Return the (X, Y) coordinate for the center point of the cell that contains the specified text.  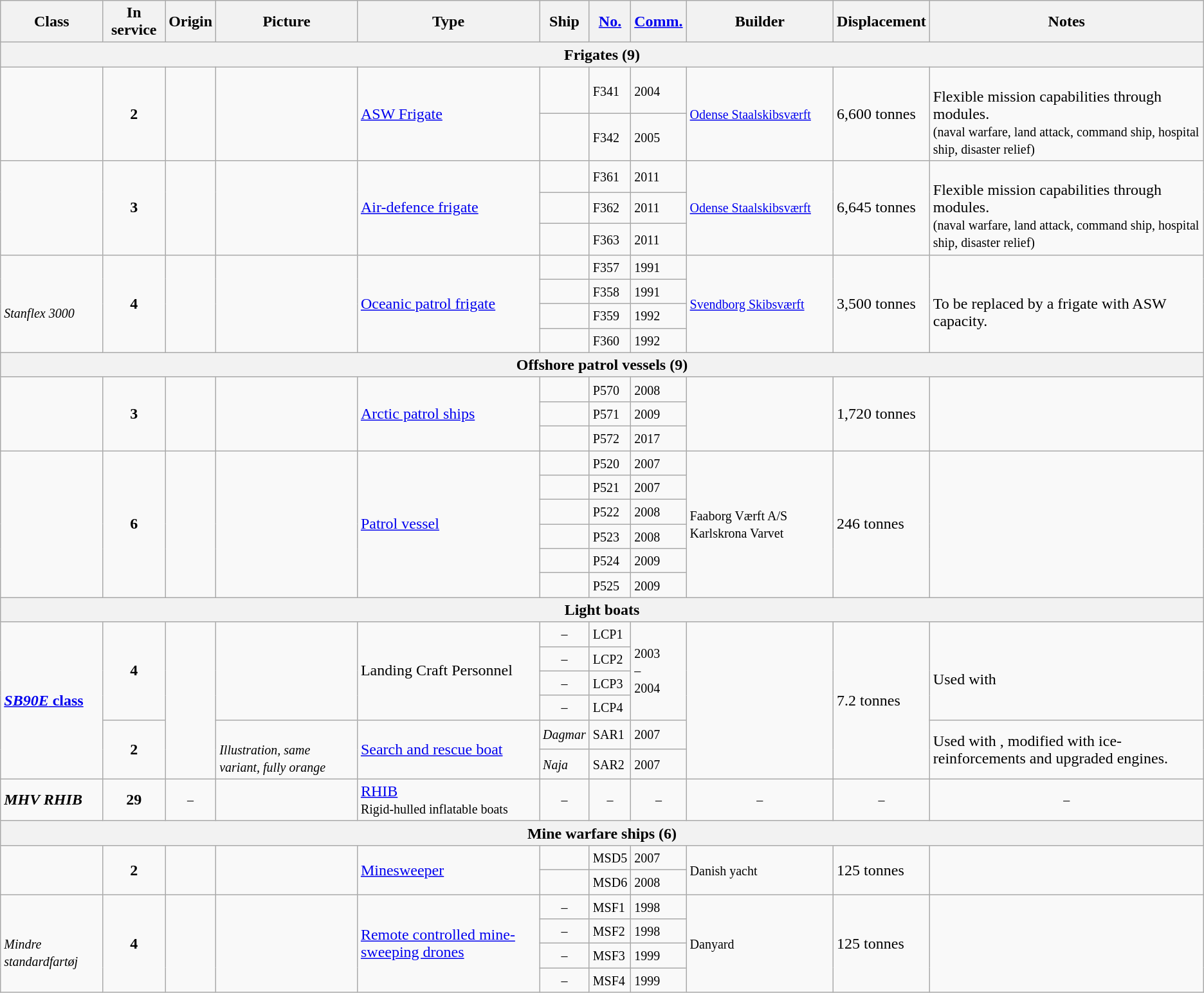
MSD5 (610, 857)
6,600 tonnes (882, 114)
6 (134, 524)
Picture (287, 22)
P572 (610, 438)
No. (610, 22)
Used with , modified with ice-reinforcements and upgraded engines. (1066, 749)
Air-defence frigate (448, 208)
Remote controlled mine-sweeping drones (448, 943)
7.2 tonnes (882, 700)
Offshore patrol vessels (9) (602, 365)
2003–2004 (659, 671)
RHIBRigid-hulled inflatable boats (448, 800)
F360 (610, 340)
Faaborg Værft A/S Karlskrona Varvet (760, 524)
Danyard (760, 943)
F359 (610, 316)
LCP4 (610, 707)
P570 (610, 389)
Comm. (659, 22)
Type (448, 22)
LCP1 (610, 634)
Illustration, same variant, fully orange (287, 749)
6,645 tonnes (882, 208)
ASW Frigate (448, 114)
Mindre standardfartøj (51, 943)
MSD6 (610, 882)
In service (134, 22)
MSF3 (610, 956)
MSF4 (610, 980)
Notes (1066, 22)
F358 (610, 291)
SB90E class (51, 700)
F363 (610, 239)
F341 (610, 90)
LCP3 (610, 683)
Frigates (9) (602, 55)
F362 (610, 208)
MSF2 (610, 931)
Search and rescue boat (448, 749)
P520 (610, 462)
P523 (610, 536)
F342 (610, 138)
Naja (565, 764)
2004 (659, 90)
P524 (610, 561)
29 (134, 800)
Displacement (882, 22)
MHV RHIB (51, 800)
F361 (610, 176)
Class (51, 22)
Minesweeper (448, 870)
P522 (610, 512)
Svendborg Skibsværft (760, 304)
1,720 tonnes (882, 414)
Danish yacht (760, 870)
2017 (659, 438)
LCP2 (610, 659)
Builder (760, 22)
Used with (1066, 671)
Dagmar (565, 734)
Oceanic patrol frigate (448, 304)
SAR2 (610, 764)
MSF1 (610, 906)
2005 (659, 138)
Origin (190, 22)
F357 (610, 267)
3,500 tonnes (882, 304)
Patrol vessel (448, 524)
To be replaced by a frigate with ASW capacity. (1066, 304)
246 tonnes (882, 524)
P571 (610, 414)
Stanflex 3000 (51, 304)
SAR1 (610, 734)
Arctic patrol ships (448, 414)
P521 (610, 487)
Ship (565, 22)
Light boats (602, 610)
Landing Craft Personnel (448, 671)
Mine warfare ships (6) (602, 833)
P525 (610, 585)
